Return the [X, Y] coordinate for the center point of the cell that contains the specified text.  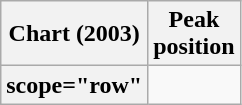
Chart (2003) [74, 34]
Peakposition [194, 34]
scope="row" [74, 85]
